Detect which cell encompasses the target text, then output its (x, y) center coordinate. 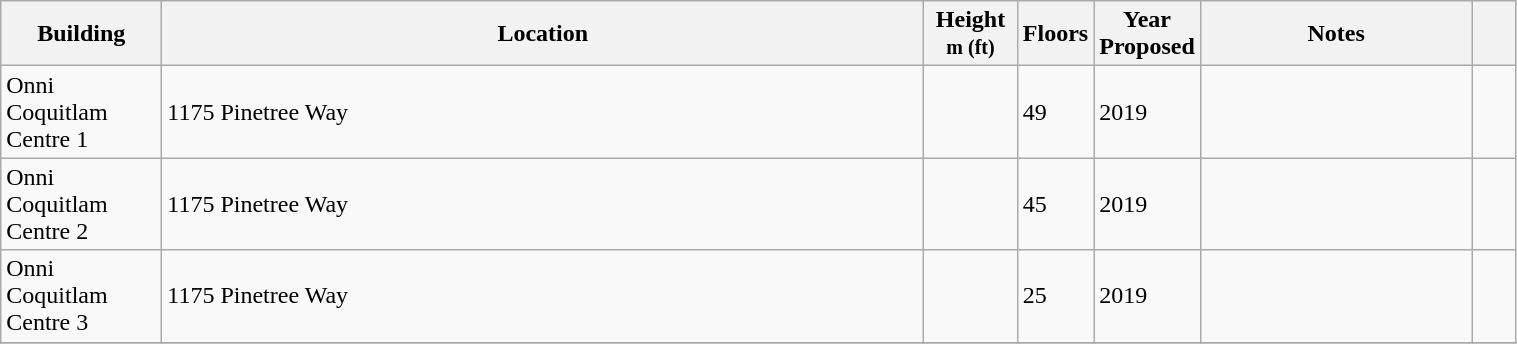
Building (82, 34)
Floors (1055, 34)
Heightm (ft) (971, 34)
Onni Coquitlam Centre 2 (82, 204)
Location (543, 34)
49 (1055, 112)
Onni Coquitlam Centre 1 (82, 112)
Onni Coquitlam Centre 3 (82, 296)
25 (1055, 296)
Year Proposed (1148, 34)
45 (1055, 204)
Notes (1336, 34)
